Extract the (x, y) coordinate from the center of the cell holding the provided text.  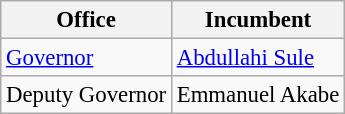
Deputy Governor (86, 95)
Incumbent (258, 20)
Governor (86, 58)
Office (86, 20)
Abdullahi Sule (258, 58)
Emmanuel Akabe (258, 95)
